Capture the cell that displays the provided text and extract its [x, y] central coordinate. 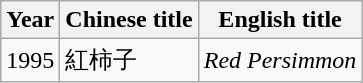
Year [30, 20]
紅柿子 [129, 60]
English title [280, 20]
Red Persimmon [280, 60]
Chinese title [129, 20]
1995 [30, 60]
